Identify which cell holds the provided text, then report its [x, y] central coordinate. 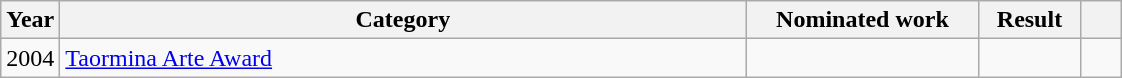
2004 [30, 58]
Nominated work [862, 20]
Taormina Arte Award [403, 58]
Result [1030, 20]
Year [30, 20]
Category [403, 20]
